Locate the cell with the specified text and output its (x, y) center coordinate. 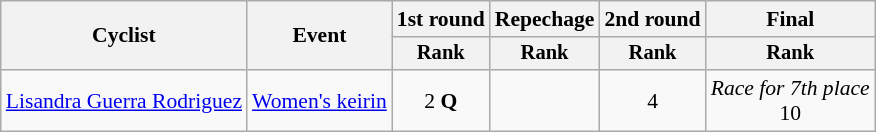
1st round (441, 19)
Race for 7th place10 (790, 100)
Women's keirin (320, 100)
Repechage (545, 19)
Final (790, 19)
2 Q (441, 100)
4 (652, 100)
Cyclist (124, 36)
Lisandra Guerra Rodriguez (124, 100)
Event (320, 36)
2nd round (652, 19)
